Return the [x, y] coordinate for the center point of the cell that contains the specified text.  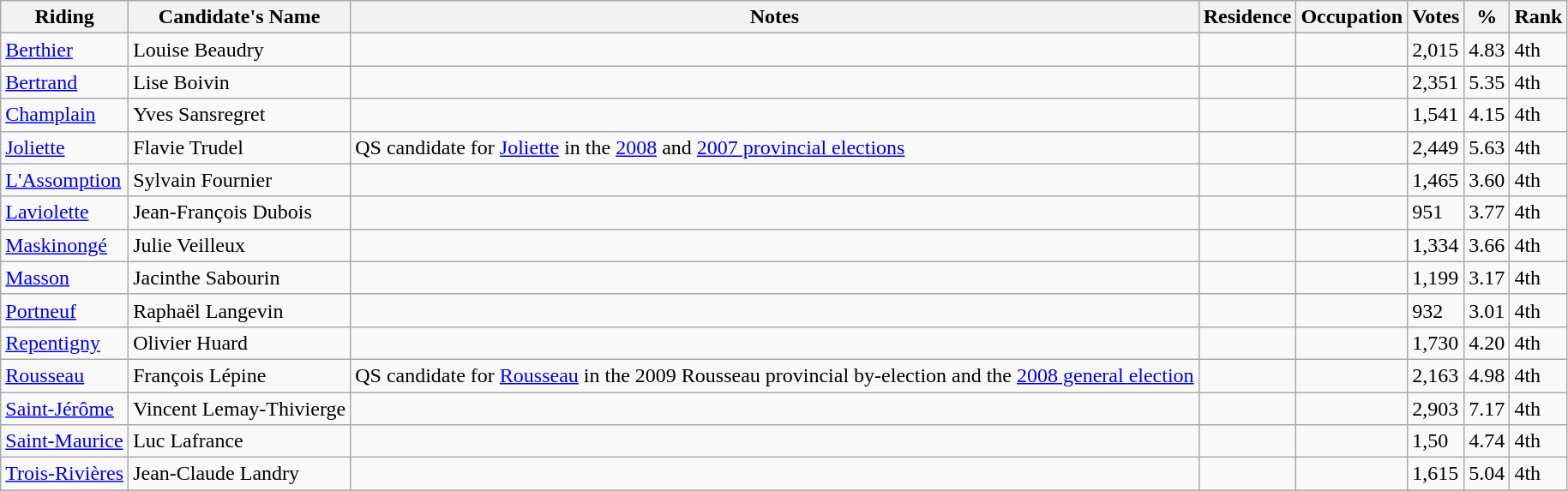
Vincent Lemay-Thivierge [240, 409]
2,903 [1436, 409]
Masson [65, 278]
7.17 [1487, 409]
Rank [1538, 17]
Sylvain Fournier [240, 180]
Luc Lafrance [240, 441]
3.01 [1487, 310]
1,50 [1436, 441]
Portneuf [65, 310]
1,465 [1436, 180]
5.35 [1487, 82]
Maskinongé [65, 245]
Saint-Maurice [65, 441]
1,541 [1436, 115]
Rousseau [65, 375]
2,449 [1436, 147]
Trois-Rivières [65, 474]
4.20 [1487, 343]
2,015 [1436, 50]
Occupation [1352, 17]
QS candidate for Rousseau in the 2009 Rousseau provincial by-election and the 2008 general election [775, 375]
3.60 [1487, 180]
Saint-Jérôme [65, 409]
4.74 [1487, 441]
Bertrand [65, 82]
Lise Boivin [240, 82]
Laviolette [65, 213]
5.63 [1487, 147]
4.15 [1487, 115]
François Lépine [240, 375]
Olivier Huard [240, 343]
1,615 [1436, 474]
Flavie Trudel [240, 147]
1,199 [1436, 278]
Yves Sansregret [240, 115]
Louise Beaudry [240, 50]
3.77 [1487, 213]
QS candidate for Joliette in the 2008 and 2007 provincial elections [775, 147]
1,730 [1436, 343]
2,163 [1436, 375]
Jacinthe Sabourin [240, 278]
1,334 [1436, 245]
Notes [775, 17]
L'Assomption [65, 180]
951 [1436, 213]
% [1487, 17]
3.66 [1487, 245]
Candidate's Name [240, 17]
Raphaël Langevin [240, 310]
Joliette [65, 147]
Berthier [65, 50]
5.04 [1487, 474]
932 [1436, 310]
Votes [1436, 17]
Julie Veilleux [240, 245]
Repentigny [65, 343]
Jean-François Dubois [240, 213]
2,351 [1436, 82]
4.83 [1487, 50]
Champlain [65, 115]
Jean-Claude Landry [240, 474]
Residence [1247, 17]
3.17 [1487, 278]
Riding [65, 17]
4.98 [1487, 375]
